Provide the (X, Y) coordinate of the cell's center where the given text is located.  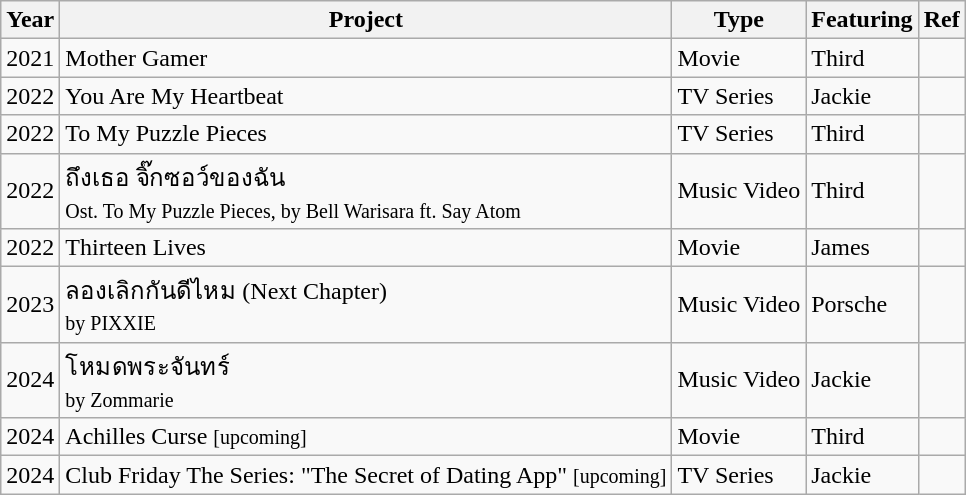
2023 (30, 305)
Type (739, 20)
Featuring (862, 20)
To My Puzzle Pieces (366, 134)
Ref (942, 20)
James (862, 248)
โหมดพระจันทร์by Zommarie (366, 380)
Thirteen Lives (366, 248)
Club Friday The Series: "The Secret of Dating App" [upcoming] (366, 475)
Project (366, 20)
You Are My Heartbeat (366, 96)
Mother Gamer (366, 58)
Year (30, 20)
ถึงเธอ จิ๊กซอว์ของฉันOst. To My Puzzle Pieces, by Bell Warisara ft. Say Atom (366, 191)
2021 (30, 58)
Porsche (862, 305)
ลองเลิกกันดีไหม (Next Chapter)by PIXXIE (366, 305)
Achilles Curse [upcoming] (366, 437)
